Pinpoint the cell where the given text exists, returning its (x, y) midpoint coordinate. 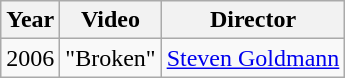
Year (30, 20)
Steven Goldmann (253, 58)
2006 (30, 58)
"Broken" (110, 58)
Video (110, 20)
Director (253, 20)
